Pinpoint the cell where the given text exists, returning its [X, Y] midpoint coordinate. 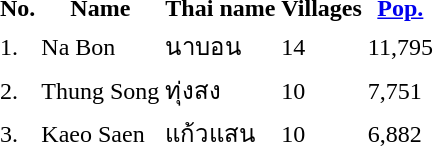
ทุ่งสง [220, 90]
Na Bon [100, 46]
14 [322, 46]
Thung Song [100, 90]
10 [322, 90]
นาบอน [220, 46]
